For the text-containing cell, return its midpoint in [x, y] coordinate format. 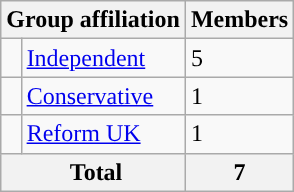
Members [239, 20]
7 [239, 172]
5 [239, 58]
Total [94, 172]
Conservative [103, 96]
Reform UK [103, 134]
Independent [103, 58]
Group affiliation [94, 20]
